Find where the given text appears and provide that cell's center as (x, y) coordinate. 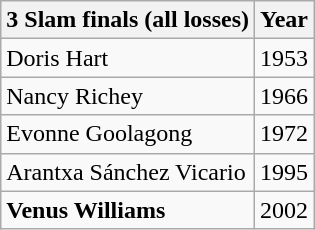
3 Slam finals (all losses) (128, 20)
Nancy Richey (128, 96)
Evonne Goolagong (128, 134)
2002 (284, 210)
1966 (284, 96)
1995 (284, 172)
Venus Williams (128, 210)
Year (284, 20)
Doris Hart (128, 58)
1972 (284, 134)
1953 (284, 58)
Arantxa Sánchez Vicario (128, 172)
